Return [X, Y] of the center of cell containing provided text 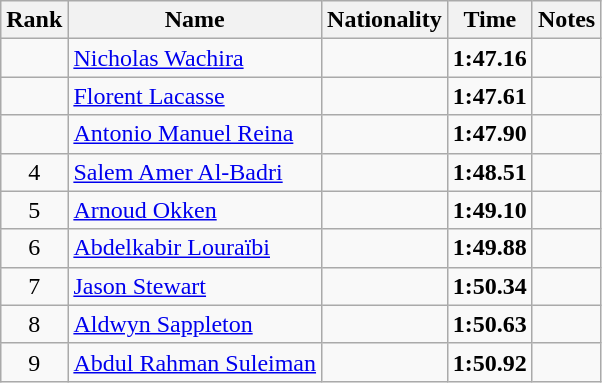
1:48.51 [490, 172]
Nationality [385, 20]
6 [34, 248]
8 [34, 324]
Florent Lacasse [195, 96]
Notes [566, 20]
Arnoud Okken [195, 210]
Aldwyn Sappleton [195, 324]
1:49.88 [490, 248]
Nicholas Wachira [195, 58]
Rank [34, 20]
Antonio Manuel Reina [195, 134]
1:50.92 [490, 362]
7 [34, 286]
4 [34, 172]
1:47.16 [490, 58]
Jason Stewart [195, 286]
1:47.90 [490, 134]
5 [34, 210]
Abdul Rahman Suleiman [195, 362]
Abdelkabir Louraïbi [195, 248]
9 [34, 362]
Salem Amer Al-Badri [195, 172]
1:50.63 [490, 324]
Name [195, 20]
1:49.10 [490, 210]
1:50.34 [490, 286]
Time [490, 20]
1:47.61 [490, 96]
